For the text-containing cell, return its midpoint in (X, Y) coordinate format. 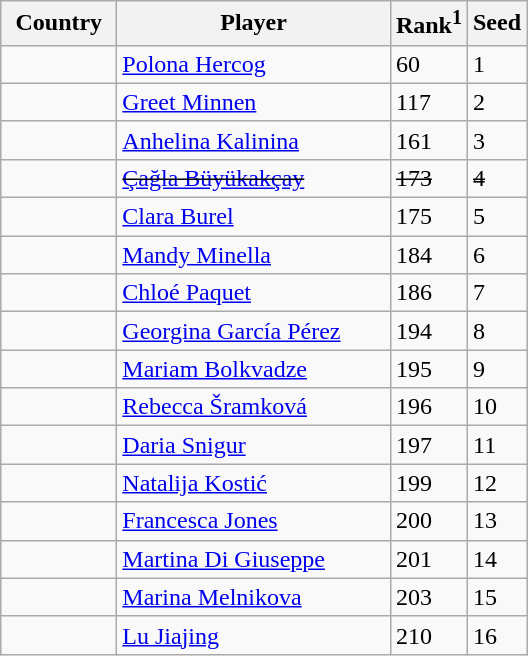
60 (428, 64)
7 (496, 293)
3 (496, 140)
15 (496, 597)
194 (428, 331)
Polona Hercog (254, 64)
11 (496, 445)
201 (428, 559)
13 (496, 521)
Daria Snigur (254, 445)
12 (496, 483)
10 (496, 407)
210 (428, 635)
Chloé Paquet (254, 293)
Rank1 (428, 24)
195 (428, 369)
2 (496, 102)
Clara Burel (254, 217)
Marina Melnikova (254, 597)
14 (496, 559)
161 (428, 140)
Greet Minnen (254, 102)
173 (428, 178)
186 (428, 293)
117 (428, 102)
175 (428, 217)
8 (496, 331)
203 (428, 597)
Mandy Minella (254, 255)
Çağla Büyükakçay (254, 178)
184 (428, 255)
197 (428, 445)
Mariam Bolkvadze (254, 369)
Rebecca Šramková (254, 407)
199 (428, 483)
6 (496, 255)
Georgina García Pérez (254, 331)
Country (59, 24)
Lu Jiajing (254, 635)
1 (496, 64)
Natalija Kostić (254, 483)
5 (496, 217)
4 (496, 178)
Seed (496, 24)
Anhelina Kalinina (254, 140)
200 (428, 521)
16 (496, 635)
Player (254, 24)
Martina Di Giuseppe (254, 559)
196 (428, 407)
9 (496, 369)
Francesca Jones (254, 521)
